Search for the cell housing the specified text and yield its (x, y) center coordinate. 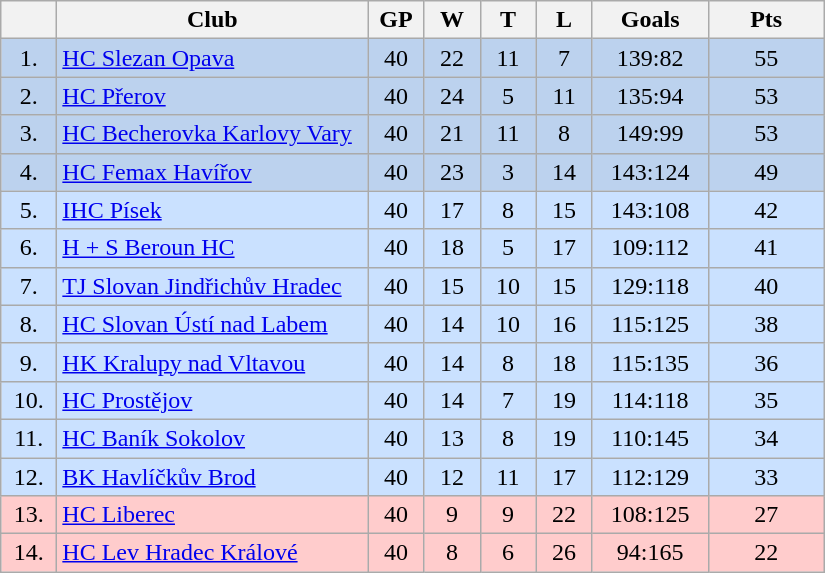
108:125 (650, 515)
12 (452, 477)
HK Kralupy nad Vltavou (212, 362)
38 (766, 324)
149:99 (650, 134)
3. (29, 134)
HC Slezan Opava (212, 58)
HC Prostějov (212, 400)
114:118 (650, 400)
16 (564, 324)
BK Havlíčkův Brod (212, 477)
115:135 (650, 362)
129:118 (650, 286)
W (452, 20)
6. (29, 248)
1. (29, 58)
9. (29, 362)
55 (766, 58)
49 (766, 172)
11. (29, 438)
21 (452, 134)
6 (508, 553)
2. (29, 96)
Pts (766, 20)
41 (766, 248)
34 (766, 438)
109:112 (650, 248)
IHC Písek (212, 210)
HC Přerov (212, 96)
5. (29, 210)
115:125 (650, 324)
110:145 (650, 438)
H + S Beroun HC (212, 248)
112:129 (650, 477)
94:165 (650, 553)
4. (29, 172)
36 (766, 362)
HC Femax Havířov (212, 172)
139:82 (650, 58)
Club (212, 20)
13. (29, 515)
33 (766, 477)
13 (452, 438)
8. (29, 324)
HC Slovan Ústí nad Labem (212, 324)
24 (452, 96)
27 (766, 515)
HC Liberec (212, 515)
10. (29, 400)
L (564, 20)
GP (396, 20)
14. (29, 553)
HC Baník Sokolov (212, 438)
7. (29, 286)
143:124 (650, 172)
35 (766, 400)
23 (452, 172)
26 (564, 553)
12. (29, 477)
TJ Slovan Jindřichův Hradec (212, 286)
HC Becherovka Karlovy Vary (212, 134)
Goals (650, 20)
HC Lev Hradec Králové (212, 553)
T (508, 20)
3 (508, 172)
143:108 (650, 210)
42 (766, 210)
135:94 (650, 96)
